For the text-containing cell, return its midpoint in [X, Y] coordinate format. 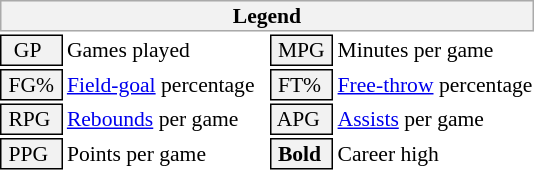
Games played [166, 50]
Minutes per game [435, 50]
GP [31, 50]
Points per game [166, 154]
Career high [435, 154]
Legend [267, 16]
Assists per game [435, 120]
APG [302, 120]
Rebounds per game [166, 120]
Bold [302, 154]
PPG [31, 154]
FT% [302, 85]
MPG [302, 50]
Field-goal percentage [166, 85]
RPG [31, 120]
FG% [31, 85]
Free-throw percentage [435, 85]
